Search for the cell housing the specified text and yield its [x, y] center coordinate. 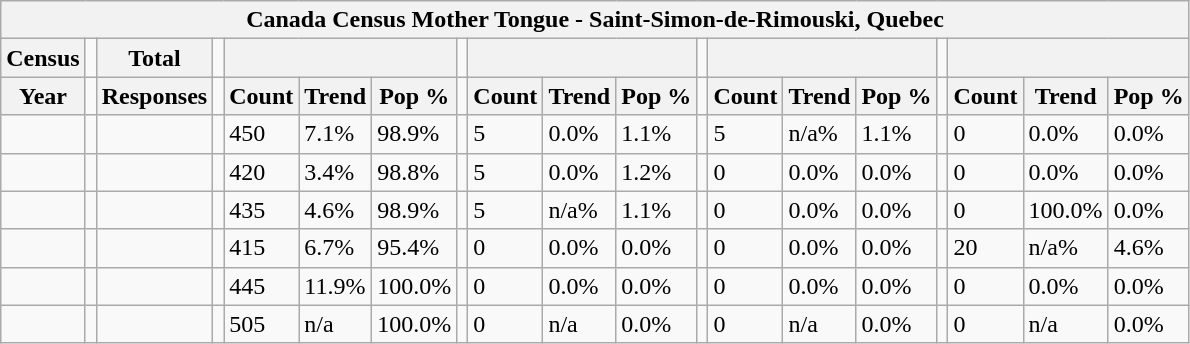
11.9% [336, 286]
7.1% [336, 134]
Year [43, 96]
505 [262, 324]
Total [154, 58]
Census [43, 58]
6.7% [336, 248]
1.2% [656, 172]
Responses [154, 96]
415 [262, 248]
98.8% [414, 172]
435 [262, 210]
20 [986, 248]
95.4% [414, 248]
420 [262, 172]
450 [262, 134]
3.4% [336, 172]
Canada Census Mother Tongue - Saint-Simon-de-Rimouski, Quebec [595, 20]
445 [262, 286]
